Detect which cell encompasses the target text, then output its [X, Y] center coordinate. 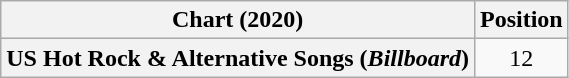
US Hot Rock & Alternative Songs (Billboard) [238, 58]
12 [521, 58]
Position [521, 20]
Chart (2020) [238, 20]
